Locate the cell with the specified text and output its [x, y] center coordinate. 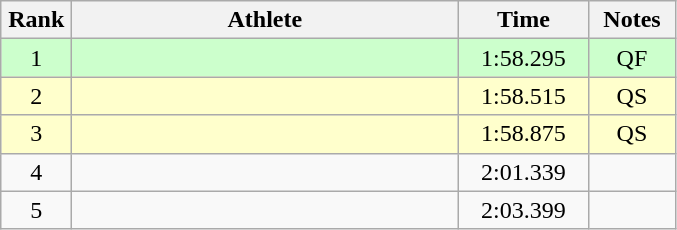
1:58.875 [524, 134]
2:03.399 [524, 210]
Notes [632, 20]
4 [36, 172]
2:01.339 [524, 172]
Rank [36, 20]
QF [632, 58]
Time [524, 20]
1 [36, 58]
3 [36, 134]
Athlete [265, 20]
2 [36, 96]
1:58.515 [524, 96]
5 [36, 210]
1:58.295 [524, 58]
